For the text-containing cell, return its midpoint in [x, y] coordinate format. 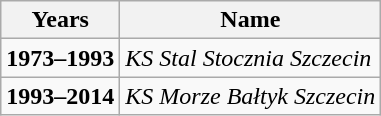
Years [60, 20]
1973–1993 [60, 58]
Name [250, 20]
KS Morze Bałtyk Szczecin [250, 96]
KS Stal Stocznia Szczecin [250, 58]
1993–2014 [60, 96]
